Pinpoint the cell where the given text exists, returning its (X, Y) midpoint coordinate. 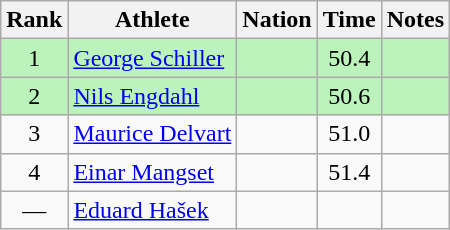
Einar Mangset (152, 172)
51.4 (349, 172)
Maurice Delvart (152, 134)
2 (34, 96)
Notes (415, 20)
Nils Engdahl (152, 96)
Rank (34, 20)
4 (34, 172)
1 (34, 58)
Athlete (152, 20)
51.0 (349, 134)
50.6 (349, 96)
Nation (277, 20)
George Schiller (152, 58)
3 (34, 134)
— (34, 210)
Time (349, 20)
Eduard Hašek (152, 210)
50.4 (349, 58)
